Locate the cell with the specified text and output its [X, Y] center coordinate. 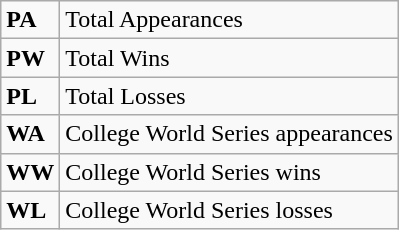
WA [30, 134]
WL [30, 210]
College World Series losses [230, 210]
Total Wins [230, 58]
PL [30, 96]
PW [30, 58]
Total Losses [230, 96]
College World Series appearances [230, 134]
College World Series wins [230, 172]
WW [30, 172]
Total Appearances [230, 20]
PA [30, 20]
